Scan for the cell matching the given text and deliver its (x, y) coordinate at center. 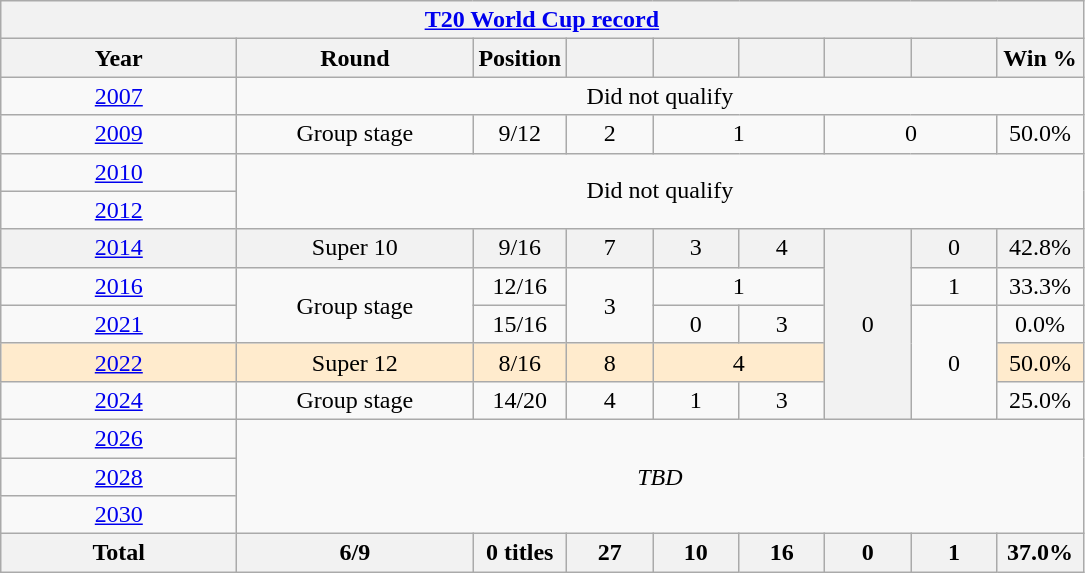
9/12 (520, 134)
2021 (119, 324)
2028 (119, 477)
Position (520, 58)
0 titles (520, 553)
Super 12 (355, 362)
Year (119, 58)
Super 10 (355, 248)
8/16 (520, 362)
25.0% (1040, 400)
37.0% (1040, 553)
T20 World Cup record (542, 20)
2009 (119, 134)
2024 (119, 400)
2014 (119, 248)
2007 (119, 96)
12/16 (520, 286)
0.0% (1040, 324)
8 (610, 362)
6/9 (355, 553)
14/20 (520, 400)
2026 (119, 438)
9/16 (520, 248)
33.3% (1040, 286)
10 (696, 553)
Round (355, 58)
16 (782, 553)
2022 (119, 362)
27 (610, 553)
2012 (119, 210)
2 (610, 134)
2030 (119, 515)
Win % (1040, 58)
42.8% (1040, 248)
7 (610, 248)
Total (119, 553)
TBD (660, 476)
2010 (119, 172)
15/16 (520, 324)
2016 (119, 286)
